Search for the cell housing the specified text and yield its (X, Y) center coordinate. 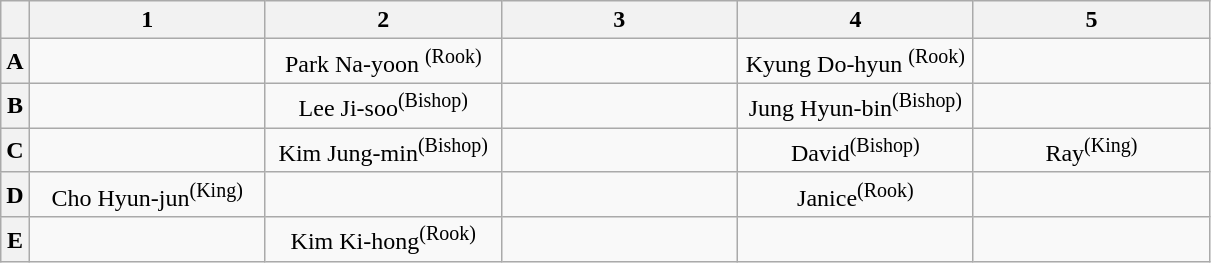
David(Bishop) (855, 150)
Ray(King) (1091, 150)
Janice(Rook) (855, 194)
3 (619, 20)
Cho Hyun-jun(King) (147, 194)
Jung Hyun-bin(Bishop) (855, 106)
C (15, 150)
A (15, 62)
Lee Ji-soo(Bishop) (383, 106)
B (15, 106)
E (15, 240)
5 (1091, 20)
Kyung Do-hyun (Rook) (855, 62)
2 (383, 20)
Kim Ki-hong(Rook) (383, 240)
D (15, 194)
4 (855, 20)
Park Na-yoon (Rook) (383, 62)
Kim Jung-min(Bishop) (383, 150)
1 (147, 20)
